Output the (x, y) coordinate of the center of the cell containing the given text.  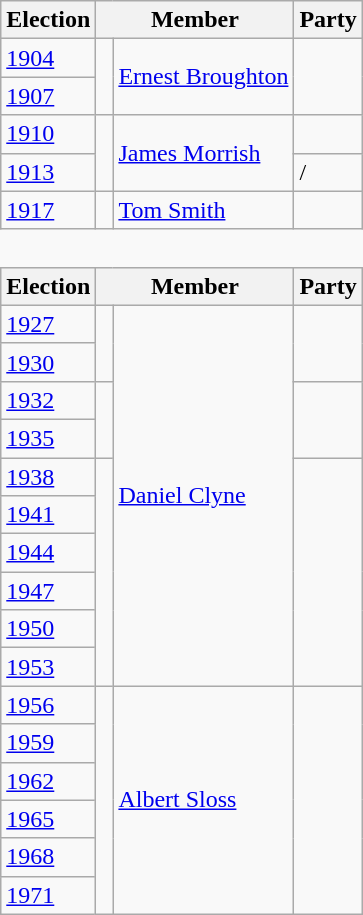
1938 (48, 477)
Tom Smith (204, 210)
1962 (48, 781)
/ (328, 172)
1927 (48, 324)
1971 (48, 895)
1956 (48, 705)
Daniel Clyne (204, 496)
1959 (48, 743)
1941 (48, 515)
Ernest Broughton (204, 77)
1953 (48, 667)
James Morrish (204, 153)
Albert Sloss (204, 800)
1947 (48, 591)
1968 (48, 857)
1917 (48, 210)
1910 (48, 134)
1904 (48, 58)
1950 (48, 629)
1930 (48, 362)
1944 (48, 553)
1913 (48, 172)
1965 (48, 819)
1907 (48, 96)
1932 (48, 400)
1935 (48, 438)
